Output the (x, y) coordinate of the center of the cell containing the given text.  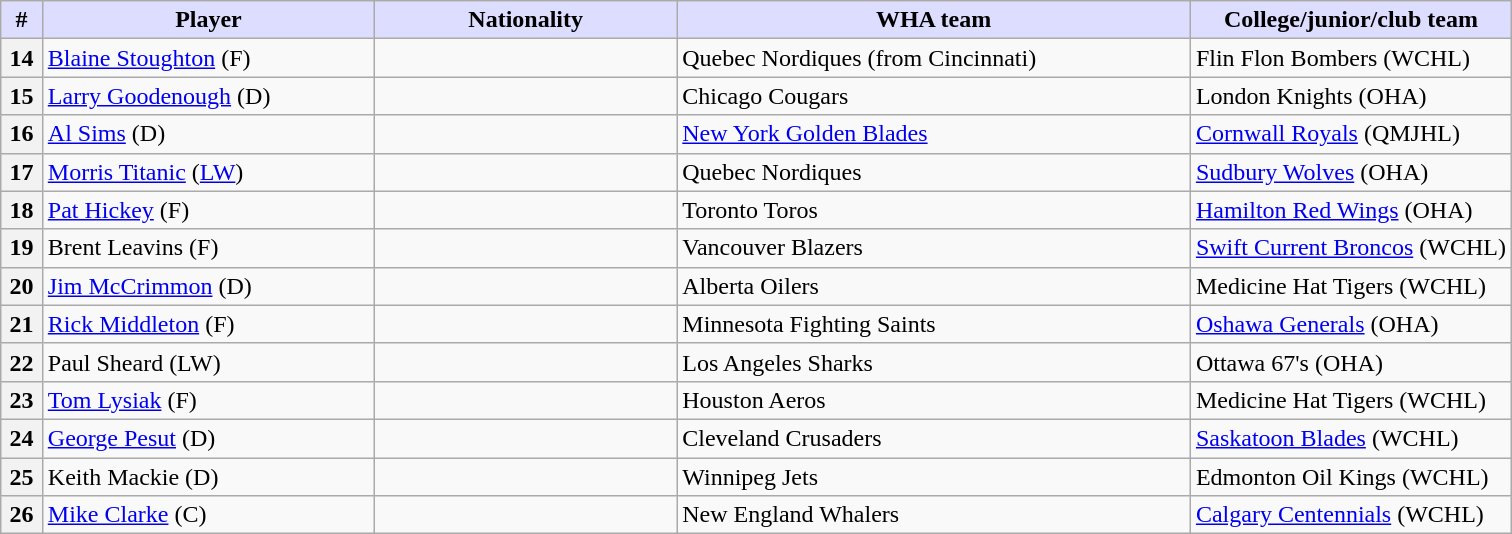
Jim McCrimmon (D) (208, 286)
Vancouver Blazers (934, 248)
Paul Sheard (LW) (208, 362)
20 (22, 286)
Winnipeg Jets (934, 477)
WHA team (934, 20)
Pat Hickey (F) (208, 210)
Oshawa Generals (OHA) (1350, 324)
26 (22, 515)
Flin Flon Bombers (WCHL) (1350, 58)
18 (22, 210)
Rick Middleton (F) (208, 324)
19 (22, 248)
Mike Clarke (C) (208, 515)
25 (22, 477)
Quebec Nordiques (from Cincinnati) (934, 58)
16 (22, 134)
Cleveland Crusaders (934, 438)
Toronto Toros (934, 210)
Los Angeles Sharks (934, 362)
22 (22, 362)
New York Golden Blades (934, 134)
Larry Goodenough (D) (208, 96)
24 (22, 438)
Cornwall Royals (QMJHL) (1350, 134)
Nationality (526, 20)
Al Sims (D) (208, 134)
New England Whalers (934, 515)
Blaine Stoughton (F) (208, 58)
21 (22, 324)
Morris Titanic (LW) (208, 172)
Saskatoon Blades (WCHL) (1350, 438)
Player (208, 20)
Ottawa 67's (OHA) (1350, 362)
Sudbury Wolves (OHA) (1350, 172)
London Knights (OHA) (1350, 96)
Quebec Nordiques (934, 172)
17 (22, 172)
Hamilton Red Wings (OHA) (1350, 210)
Houston Aeros (934, 400)
Alberta Oilers (934, 286)
Swift Current Broncos (WCHL) (1350, 248)
Edmonton Oil Kings (WCHL) (1350, 477)
Keith Mackie (D) (208, 477)
Brent Leavins (F) (208, 248)
Minnesota Fighting Saints (934, 324)
14 (22, 58)
Chicago Cougars (934, 96)
Tom Lysiak (F) (208, 400)
# (22, 20)
Calgary Centennials (WCHL) (1350, 515)
George Pesut (D) (208, 438)
23 (22, 400)
College/junior/club team (1350, 20)
15 (22, 96)
